Extract the [X, Y] coordinate from the center of the cell holding the provided text.  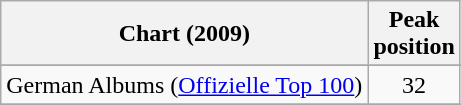
Chart (2009) [184, 34]
32 [414, 85]
German Albums (Offizielle Top 100) [184, 85]
Peakposition [414, 34]
